Locate the cell with the specified text and output its [X, Y] center coordinate. 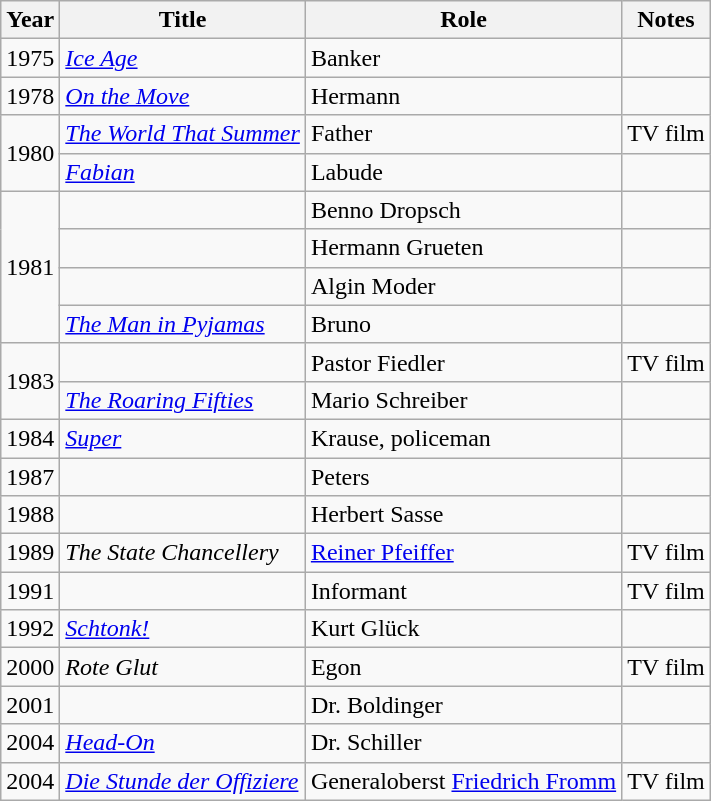
The State Chancellery [183, 553]
1988 [30, 515]
Krause, policeman [463, 438]
Head-On [183, 743]
Egon [463, 667]
Hermann [463, 96]
Father [463, 134]
Hermann Grueten [463, 248]
1983 [30, 381]
1978 [30, 96]
Year [30, 20]
2000 [30, 667]
Informant [463, 591]
Kurt Glück [463, 629]
Die Stunde der Offiziere [183, 781]
Bruno [463, 324]
Peters [463, 477]
1991 [30, 591]
Banker [463, 58]
Schtonk! [183, 629]
Dr. Boldinger [463, 705]
Pastor Fiedler [463, 362]
1980 [30, 153]
On the Move [183, 96]
Herbert Sasse [463, 515]
Benno Dropsch [463, 210]
Notes [666, 20]
1984 [30, 438]
1987 [30, 477]
Generaloberst Friedrich Fromm [463, 781]
Title [183, 20]
Labude [463, 172]
Fabian [183, 172]
Role [463, 20]
Ice Age [183, 58]
The World That Summer [183, 134]
2001 [30, 705]
The Man in Pyjamas [183, 324]
1975 [30, 58]
Reiner Pfeiffer [463, 553]
Algin Moder [463, 286]
1981 [30, 267]
Dr. Schiller [463, 743]
Rote Glut [183, 667]
1992 [30, 629]
Super [183, 438]
1989 [30, 553]
Mario Schreiber [463, 400]
The Roaring Fifties [183, 400]
